Find where the given text appears and provide that cell's center as [X, Y] coordinate. 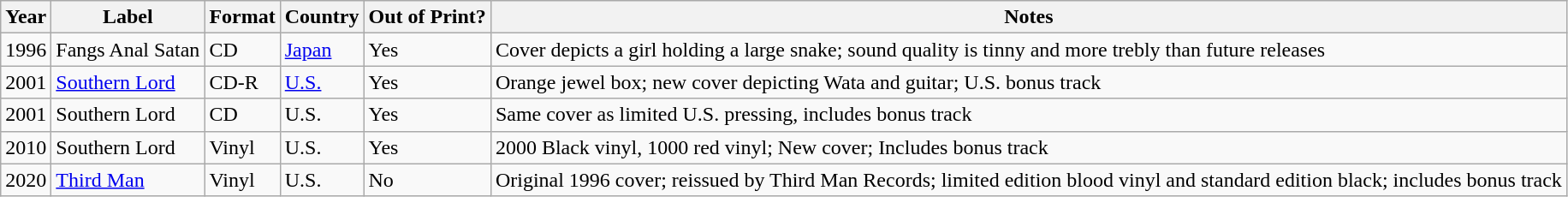
2000 Black vinyl, 1000 red vinyl; New cover; Includes bonus track [1029, 147]
Year [26, 17]
2010 [26, 147]
2020 [26, 180]
Japan [322, 50]
Orange jewel box; new cover depicting Wata and guitar; U.S. bonus track [1029, 82]
CD-R [242, 82]
Label [128, 17]
1996 [26, 50]
Notes [1029, 17]
Out of Print? [427, 17]
Cover depicts a girl holding a large snake; sound quality is tinny and more trebly than future releases [1029, 50]
Format [242, 17]
Fangs Anal Satan [128, 50]
No [427, 180]
Country [322, 17]
Same cover as limited U.S. pressing, includes bonus track [1029, 115]
Original 1996 cover; reissued by Third Man Records; limited edition blood vinyl and standard edition black; includes bonus track [1029, 180]
Third Man [128, 180]
